For the text-containing cell, return its midpoint in (X, Y) coordinate format. 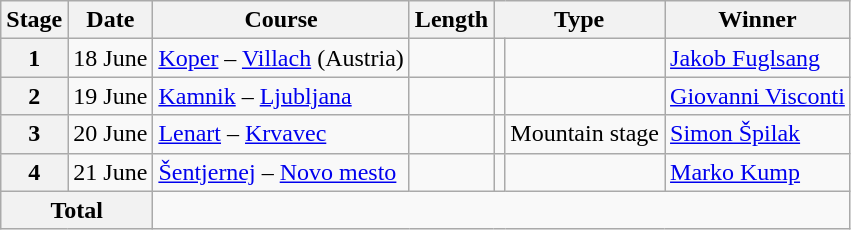
Jakob Fuglsang (758, 58)
Length (451, 20)
4 (34, 172)
Koper – Villach (Austria) (281, 58)
1 (34, 58)
Stage (34, 20)
Lenart – Krvavec (281, 134)
Mountain stage (585, 134)
Šentjernej – Novo mesto (281, 172)
Date (110, 20)
Simon Špilak (758, 134)
Giovanni Visconti (758, 96)
3 (34, 134)
Course (281, 20)
21 June (110, 172)
20 June (110, 134)
Kamnik – Ljubljana (281, 96)
2 (34, 96)
Type (580, 20)
Total (77, 210)
Winner (758, 20)
19 June (110, 96)
Marko Kump (758, 172)
18 June (110, 58)
